Locate the cell with the specified text and output its (X, Y) center coordinate. 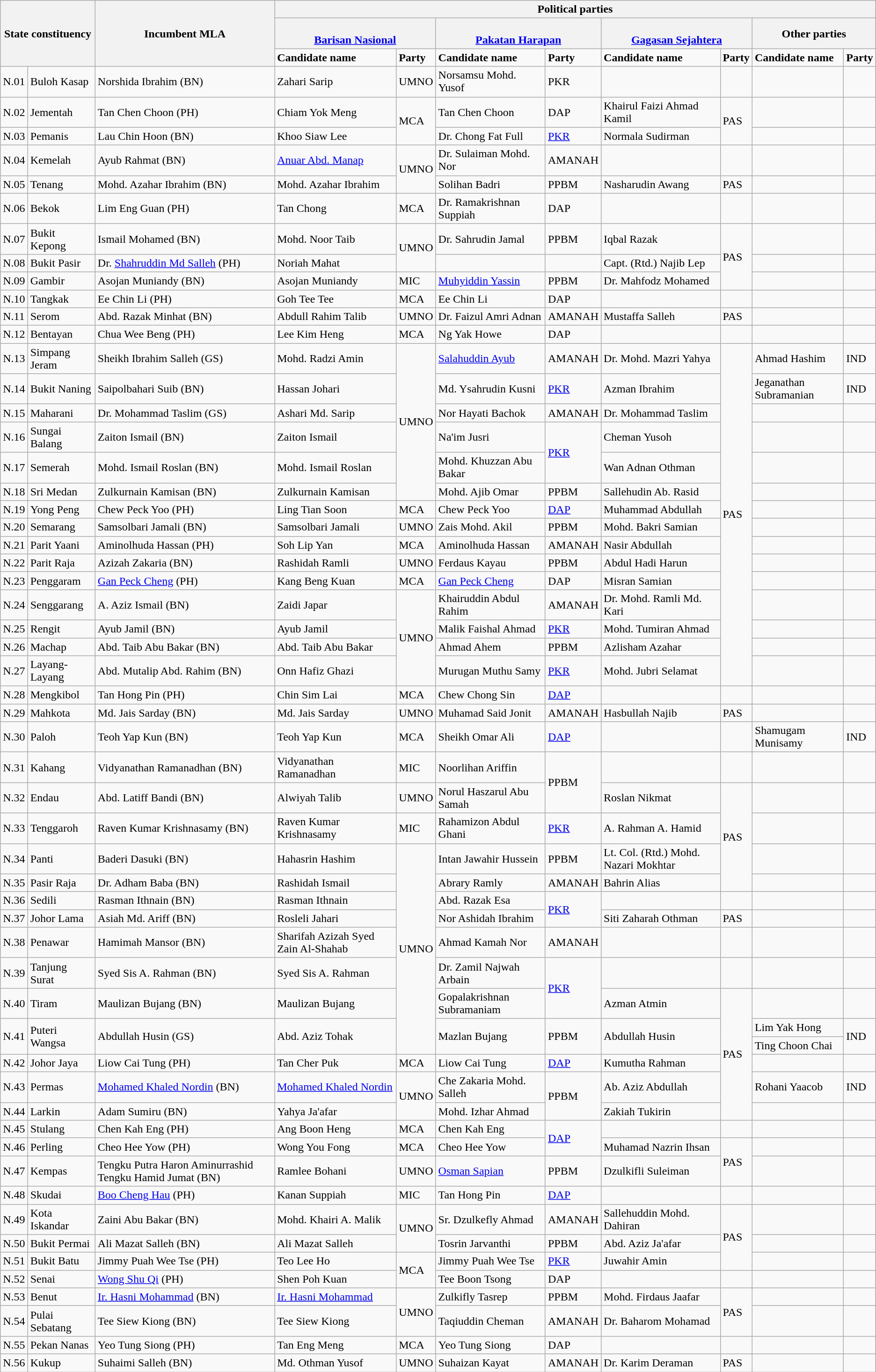
Mohd. Bakri Samian (661, 527)
Roslan Nikmat (661, 798)
Ling Tian Soon (336, 509)
Benut (61, 1297)
Parit Yaani (61, 545)
Dr. Mohd. Mazri Yahya (661, 358)
Jimmy Puah Wee Tse (PH) (184, 1261)
Ferdaus Kayau (490, 563)
Mohd. Ismail Roslan (336, 468)
N.33 (14, 828)
Ee Chin Li (490, 299)
Baderi Dasuki (BN) (184, 859)
Machap (61, 647)
Khairuddin Abdul Rahim (490, 604)
Mohd. Ismail Roslan (BN) (184, 468)
N.28 (14, 695)
N.26 (14, 647)
Abrary Ramly (490, 883)
Abd. Aziz Ja'afar (661, 1243)
N.35 (14, 883)
Abdull Rahim Talib (336, 317)
N.50 (14, 1243)
Tan Cher Puk (336, 1063)
Misran Samian (661, 581)
Yeo Tung Siong (490, 1345)
Samsolbari Jamali (336, 527)
Parit Raja (61, 563)
Zaini Abu Bakar (BN) (184, 1219)
Bukit Kepong (61, 239)
Hasbullah Najib (661, 713)
Khoo Siaw Lee (336, 136)
Ahmad Hashim (797, 358)
Liow Cai Tung (PH) (184, 1063)
Bukit Pasir (61, 263)
Bentayan (61, 334)
N.44 (14, 1111)
Rengit (61, 629)
Rahamizon Abdul Ghani (490, 828)
N.56 (14, 1363)
Saipolbahari Suib (BN) (184, 389)
Sallehuddin Mohd. Dahiran (661, 1219)
Ramlee Bohani (336, 1171)
N.32 (14, 798)
Stulang (61, 1129)
Pemanis (61, 136)
Chew Chong Sin (490, 695)
Johor Lama (61, 918)
N.12 (14, 334)
Incumbent MLA (184, 34)
Bahrin Alias (661, 883)
Tengku Putra Haron Aminurrashid Tengku Hamid Jumat (BN) (184, 1171)
N.37 (14, 918)
Ali Mazat Salleh (BN) (184, 1243)
Taqiuddin Cheman (490, 1321)
Ashari Md. Sarip (336, 413)
Muhamad Said Jonit (490, 713)
Tee Siew Kiong (BN) (184, 1321)
Zais Mohd. Akil (490, 527)
Md. Ysahrudin Kusni (490, 389)
Boo Cheng Hau (PH) (184, 1195)
Mahkota (61, 713)
Teoh Yap Kun (336, 737)
Kahang (61, 767)
Muhamad Nazrin Ihsan (661, 1147)
Mohd. Khuzzan Abu Bakar (490, 468)
Aminolhuda Hassan (PH) (184, 545)
N.48 (14, 1195)
N.13 (14, 358)
Sheikh Omar Ali (490, 737)
Maulizan Bujang (BN) (184, 1003)
Syed Sis A. Rahman (BN) (184, 973)
Dr. Chong Fat Full (490, 136)
N.02 (14, 112)
Azman Ibrahim (661, 389)
Maulizan Bujang (336, 1003)
Md. Jais Sarday (336, 713)
Tosrin Jarvanthi (490, 1243)
Sr. Dzulkefly Ahmad (490, 1219)
Cheo Hee Yow (PH) (184, 1147)
Tan Chen Choon (PH) (184, 112)
Dr. Mohammad Taslim (GS) (184, 413)
Dr. Adham Baba (BN) (184, 883)
Anuar Abd. Manap (336, 160)
Wong Shu Qi (PH) (184, 1279)
Gan Peck Cheng (490, 581)
Dr. Shahruddin Md Salleh (PH) (184, 263)
Mohd. Azahar Ibrahim (336, 184)
Dr. Zamil Najwah Arbain (490, 973)
N.16 (14, 437)
Sungai Balang (61, 437)
Khairul Faizi Ahmad Kamil (661, 112)
Abd. Latiff Bandi (BN) (184, 798)
N.51 (14, 1261)
Puteri Wangsa (61, 1036)
Dr. Mohammad Taslim (661, 413)
Rasman Ithnain (BN) (184, 900)
N.47 (14, 1171)
Kukup (61, 1363)
Jeganathan Subramanian (797, 389)
Azman Atmin (661, 1003)
Murugan Muthu Samy (490, 671)
Kang Beng Kuan (336, 581)
Penawar (61, 942)
Shamugam Munisamy (797, 737)
Mohd. Khairi A. Malik (336, 1219)
Mazlan Bujang (490, 1036)
Suhaimi Salleh (BN) (184, 1363)
Sri Medan (61, 492)
Raven Kumar Krishnasamy (336, 828)
Paloh (61, 737)
Political parties (576, 9)
Raven Kumar Krishnasamy (BN) (184, 828)
Semarang (61, 527)
Ahmad Ahem (490, 647)
Dr. Mahfodz Mohamed (661, 281)
Mohd. Radzi Amin (336, 358)
Johor Jaya (61, 1063)
N.34 (14, 859)
Lee Kim Heng (336, 334)
Barisan Nasional (355, 34)
Dr. Baharom Mohamad (661, 1321)
Wong You Fong (336, 1147)
Zulkifly Tasrep (490, 1297)
Sharifah Azizah Syed Zain Al-Shahab (336, 942)
Yong Peng (61, 509)
Tan Hong Pin (490, 1195)
Yeo Tung Siong (PH) (184, 1345)
Perling (61, 1147)
Onn Hafiz Ghazi (336, 671)
Hassan Johari (336, 389)
Bukit Naning (61, 389)
Md. Jais Sarday (BN) (184, 713)
N.54 (14, 1321)
Other parties (814, 34)
Mengkibol (61, 695)
N.10 (14, 299)
Che Zakaria Mohd. Salleh (490, 1087)
Azizah Zakaria (BN) (184, 563)
Iqbal Razak (661, 239)
Hamimah Mansor (BN) (184, 942)
Abd. Mutalip Abd. Rahim (BN) (184, 671)
N.23 (14, 581)
Gagasan Sejahtera (677, 34)
Panti (61, 859)
Sheikh Ibrahim Salleh (GS) (184, 358)
Tenang (61, 184)
Samsolbari Jamali (BN) (184, 527)
Skudai (61, 1195)
Ismail Mohamed (BN) (184, 239)
N.25 (14, 629)
N.39 (14, 973)
Jementah (61, 112)
N.04 (14, 160)
Zaiton Ismail (336, 437)
Lim Yak Hong (797, 1027)
N.09 (14, 281)
Mohd. Noor Taib (336, 239)
Abdul Hadi Harun (661, 563)
Lau Chin Hoon (BN) (184, 136)
Mohd. Ajib Omar (490, 492)
Zahari Sarip (336, 81)
Buloh Kasap (61, 81)
Solihan Badri (490, 184)
Shen Poh Kuan (336, 1279)
Chew Peck Yoo (PH) (184, 509)
Lt. Col. (Rtd.) Mohd. Nazari Mokhtar (661, 859)
N.20 (14, 527)
Noorlihan Ariffin (490, 767)
Abd. Aziz Tohak (336, 1036)
Larkin (61, 1111)
Lim Eng Guan (PH) (184, 209)
Teo Lee Ho (336, 1261)
Teoh Yap Kun (BN) (184, 737)
Rasman Ithnain (336, 900)
Ir. Hasni Mohammad (BN) (184, 1297)
Mohd. Izhar Ahmad (490, 1111)
Layang-Layang (61, 671)
Pekan Nanas (61, 1345)
Jimmy Puah Wee Tse (490, 1261)
Abdullah Husin (GS) (184, 1036)
Sallehudin Ab. Rasid (661, 492)
Ali Mazat Salleh (336, 1243)
Zaidi Japar (336, 604)
N.19 (14, 509)
Dr. Karim Deraman (661, 1363)
Adam Sumiru (BN) (184, 1111)
N.53 (14, 1297)
Siti Zaharah Othman (661, 918)
N.55 (14, 1345)
Vidyanathan Ramanadhan (BN) (184, 767)
N.41 (14, 1036)
Tanjung Surat (61, 973)
Asojan Muniandy (BN) (184, 281)
Maharani (61, 413)
Cheman Yusoh (661, 437)
N.45 (14, 1129)
Ayub Jamil (BN) (184, 629)
N.40 (14, 1003)
N.46 (14, 1147)
Noriah Mahat (336, 263)
Abd. Razak Minhat (BN) (184, 317)
Zulkurnain Kamisan (BN) (184, 492)
Rohani Yaacob (797, 1087)
Norshida Ibrahim (BN) (184, 81)
Yahya Ja'afar (336, 1111)
Ting Choon Chai (797, 1045)
Chua Wee Beng (PH) (184, 334)
N.21 (14, 545)
Kanan Suppiah (336, 1195)
Ang Boon Heng (336, 1129)
Pakatan Harapan (518, 34)
Syed Sis A. Rahman (336, 973)
Zakiah Tukirin (661, 1111)
Mohd. Jubri Selamat (661, 671)
Bukit Permai (61, 1243)
A. Aziz Ismail (BN) (184, 604)
Md. Othman Yusof (336, 1363)
N.01 (14, 81)
N.05 (14, 184)
N.06 (14, 209)
Tan Chong (336, 209)
Dr. Sahrudin Jamal (490, 239)
Nor Hayati Bachok (490, 413)
Dr. Ramakrishnan Suppiah (490, 209)
N.52 (14, 1279)
Na'im Jusri (490, 437)
Vidyanathan Ramanadhan (336, 767)
Juwahir Amin (661, 1261)
Asojan Muniandy (336, 281)
Rashidah Ismail (336, 883)
Aminolhuda Hassan (490, 545)
Dr. Sulaiman Mohd. Nor (490, 160)
Ng Yak Howe (490, 334)
Pulai Sebatang (61, 1321)
Muhyiddin Yassin (490, 281)
Mohd. Firdaus Jaafar (661, 1297)
Gan Peck Cheng (PH) (184, 581)
Azlisham Azahar (661, 647)
Malik Faishal Ahmad (490, 629)
Salahuddin Ayub (490, 358)
Rosleli Jahari (336, 918)
Ir. Hasni Mohammad (336, 1297)
Senai (61, 1279)
Simpang Jeram (61, 358)
Normala Sudirman (661, 136)
Capt. (Rtd.) Najib Lep (661, 263)
Asiah Md. Ariff (BN) (184, 918)
Tan Hong Pin (PH) (184, 695)
Tee Boon Tsong (490, 1279)
N.18 (14, 492)
N.14 (14, 389)
N.36 (14, 900)
Hahasrin Hashim (336, 859)
Zulkurnain Kamisan (336, 492)
N.42 (14, 1063)
Chin Sim Lai (336, 695)
Dzulkifli Suleiman (661, 1171)
Serom (61, 317)
N.31 (14, 767)
Kota Iskandar (61, 1219)
Bukit Batu (61, 1261)
N.24 (14, 604)
Tenggaroh (61, 828)
Penggaram (61, 581)
Chen Kah Eng (490, 1129)
Tan Eng Meng (336, 1345)
Ahmad Kamah Nor (490, 942)
Rashidah Ramli (336, 563)
Mohd. Azahar Ibrahim (BN) (184, 184)
Kemelah (61, 160)
Dr. Faizul Amri Adnan (490, 317)
Chew Peck Yoo (490, 509)
Osman Sapian (490, 1171)
Chen Kah Eng (PH) (184, 1129)
N.11 (14, 317)
Nasharudin Awang (661, 184)
Norsamsu Mohd. Yusof (490, 81)
Permas (61, 1087)
Zaiton Ismail (BN) (184, 437)
Gopalakrishnan Subramaniam (490, 1003)
N.38 (14, 942)
Tee Siew Kiong (336, 1321)
N.27 (14, 671)
Kempas (61, 1171)
Dr. Mohd. Ramli Md. Kari (661, 604)
A. Rahman A. Hamid (661, 828)
Liow Cai Tung (490, 1063)
Mustaffa Salleh (661, 317)
Norul Haszarul Abu Samah (490, 798)
Alwiyah Talib (336, 798)
Wan Adnan Othman (661, 468)
N.30 (14, 737)
N.15 (14, 413)
Suhaizan Kayat (490, 1363)
Nor Ashidah Ibrahim (490, 918)
Muhammad Abdullah (661, 509)
Sedili (61, 900)
Mohamed Khaled Nordin (BN) (184, 1087)
N.03 (14, 136)
Ee Chin Li (PH) (184, 299)
N.22 (14, 563)
Mohamed Khaled Nordin (336, 1087)
Gambir (61, 281)
Ayub Rahmat (BN) (184, 160)
Semerah (61, 468)
Pasir Raja (61, 883)
Abd. Taib Abu Bakar (336, 647)
Tangkak (61, 299)
N.49 (14, 1219)
N.43 (14, 1087)
Soh Lip Yan (336, 545)
N.07 (14, 239)
Tan Chen Choon (490, 112)
Endau (61, 798)
Bekok (61, 209)
Goh Tee Tee (336, 299)
Nasir Abdullah (661, 545)
N.08 (14, 263)
Mohd. Tumiran Ahmad (661, 629)
Senggarang (61, 604)
N.29 (14, 713)
Intan Jawahir Hussein (490, 859)
Abd. Taib Abu Bakar (BN) (184, 647)
Kumutha Rahman (661, 1063)
Chiam Yok Meng (336, 112)
Abd. Razak Esa (490, 900)
Tiram (61, 1003)
Abdullah Husin (661, 1036)
Cheo Hee Yow (490, 1147)
State constituency (48, 34)
Ab. Aziz Abdullah (661, 1087)
Ayub Jamil (336, 629)
N.17 (14, 468)
